Find where the given text appears and provide that cell's center as (X, Y) coordinate. 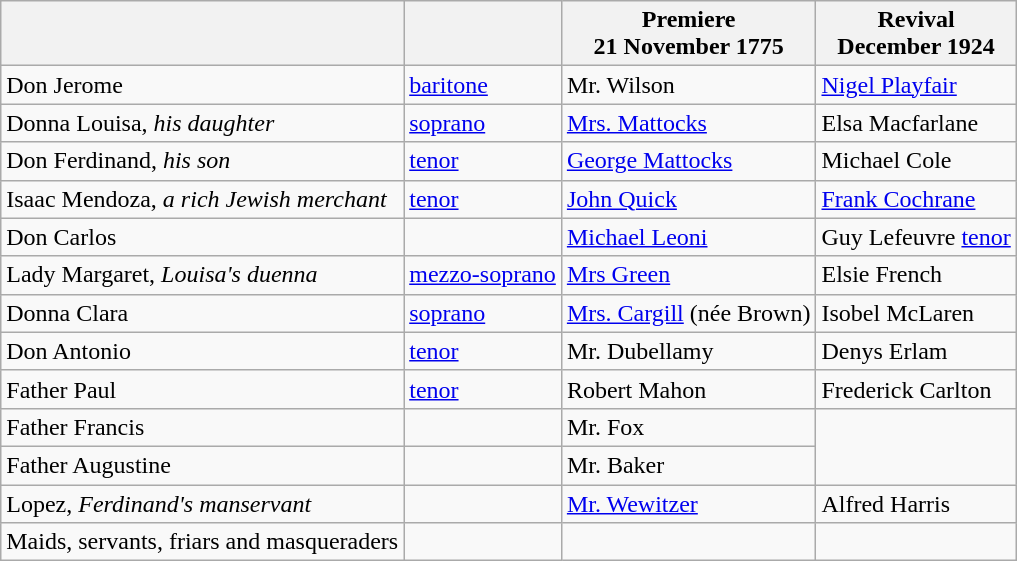
Isaac Mendoza, a rich Jewish merchant (202, 199)
baritone (483, 85)
Donna Louisa, his daughter (202, 123)
Mrs. Cargill (née Brown) (688, 313)
Father Paul (202, 389)
Elsa Macfarlane (916, 123)
Elsie French (916, 275)
Father Francis (202, 427)
John Quick (688, 199)
Mr. Wilson (688, 85)
Frank Cochrane (916, 199)
Robert Mahon (688, 389)
mezzo-soprano (483, 275)
Michael Cole (916, 161)
Denys Erlam (916, 351)
Premiere21 November 1775 (688, 34)
Mr. Fox (688, 427)
Isobel McLaren (916, 313)
Mr. Baker (688, 465)
Don Jerome (202, 85)
Alfred Harris (916, 503)
Guy Lefeuvre tenor (916, 237)
Donna Clara (202, 313)
Don Carlos (202, 237)
Mr. Wewitzer (688, 503)
Lopez, Ferdinand's manservant (202, 503)
Don Ferdinand, his son (202, 161)
Mrs. Mattocks (688, 123)
Michael Leoni (688, 237)
Father Augustine (202, 465)
Mrs Green (688, 275)
RevivalDecember 1924 (916, 34)
Maids, servants, friars and masqueraders (202, 542)
Don Antonio (202, 351)
Nigel Playfair (916, 85)
Lady Margaret, Louisa's duenna (202, 275)
Mr. Dubellamy (688, 351)
Frederick Carlton (916, 389)
George Mattocks (688, 161)
